Return the [X, Y] coordinate for the center point of the cell that contains the specified text.  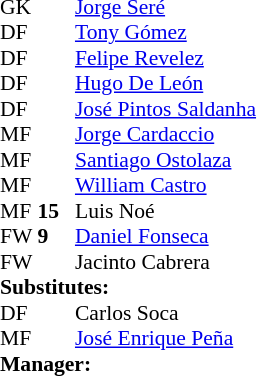
Jacinto Cabrera [166, 262]
Daniel Fonseca [166, 237]
William Castro [166, 185]
José Enrique Peña [166, 339]
Jorge Cardaccio [166, 135]
15 [56, 211]
Hugo De León [166, 83]
Substitutes: [128, 287]
Carlos Soca [166, 313]
José Pintos Saldanha [166, 109]
Felipe Revelez [166, 58]
Santiago Ostolaza [166, 160]
Tony Gómez [166, 33]
Luis Noé [166, 211]
9 [56, 237]
